For the text-containing cell, return its midpoint in [X, Y] coordinate format. 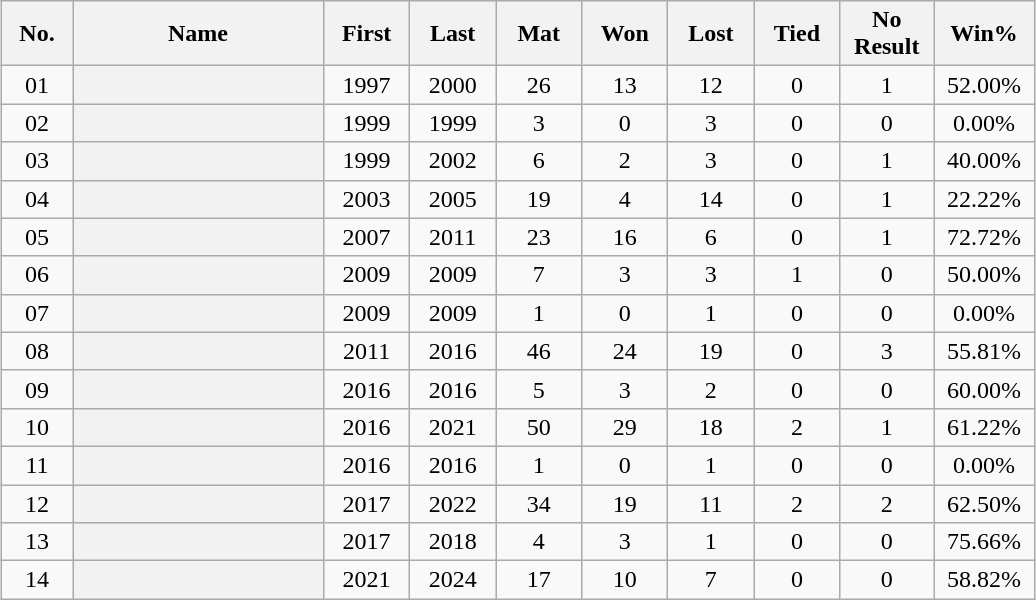
61.22% [984, 427]
05 [36, 237]
5 [539, 389]
52.00% [984, 85]
2005 [453, 199]
60.00% [984, 389]
22.22% [984, 199]
2018 [453, 542]
No. [36, 34]
Won [625, 34]
Win% [984, 34]
2022 [453, 503]
34 [539, 503]
01 [36, 85]
62.50% [984, 503]
46 [539, 351]
Mat [539, 34]
18 [711, 427]
1997 [367, 85]
29 [625, 427]
07 [36, 313]
75.66% [984, 542]
04 [36, 199]
58.82% [984, 580]
02 [36, 123]
72.72% [984, 237]
08 [36, 351]
50.00% [984, 275]
17 [539, 580]
2003 [367, 199]
40.00% [984, 161]
2000 [453, 85]
16 [625, 237]
2024 [453, 580]
09 [36, 389]
2002 [453, 161]
24 [625, 351]
Tied [797, 34]
26 [539, 85]
2007 [367, 237]
First [367, 34]
Last [453, 34]
55.81% [984, 351]
No Result [887, 34]
03 [36, 161]
50 [539, 427]
Name [198, 34]
Lost [711, 34]
06 [36, 275]
23 [539, 237]
